Capture the cell that displays the provided text and extract its [X, Y] central coordinate. 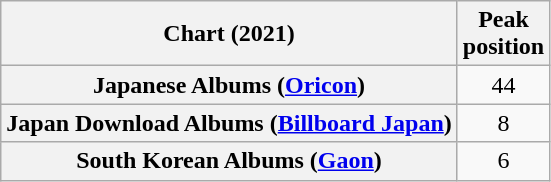
8 [503, 123]
Japan Download Albums (Billboard Japan) [230, 123]
6 [503, 161]
Japanese Albums (Oricon) [230, 85]
Peakposition [503, 34]
44 [503, 85]
South Korean Albums (Gaon) [230, 161]
Chart (2021) [230, 34]
